Find where the given text appears and provide that cell's center as (X, Y) coordinate. 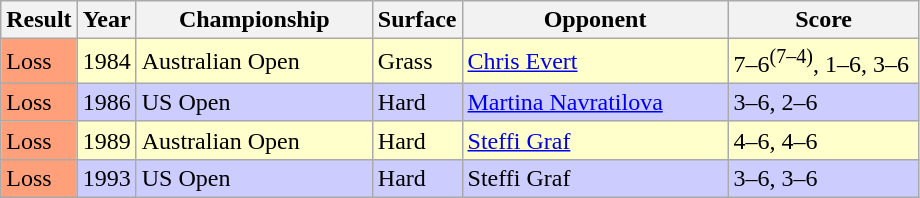
7–6(7–4), 1–6, 3–6 (824, 62)
Score (824, 20)
Surface (417, 20)
1984 (106, 62)
Year (106, 20)
Chris Evert (595, 62)
Martina Navratilova (595, 102)
Championship (254, 20)
4–6, 4–6 (824, 140)
1989 (106, 140)
1993 (106, 178)
3–6, 3–6 (824, 178)
Result (39, 20)
1986 (106, 102)
3–6, 2–6 (824, 102)
Grass (417, 62)
Opponent (595, 20)
